From the cell containing the given text, extract its center point as (X, Y) coordinate. 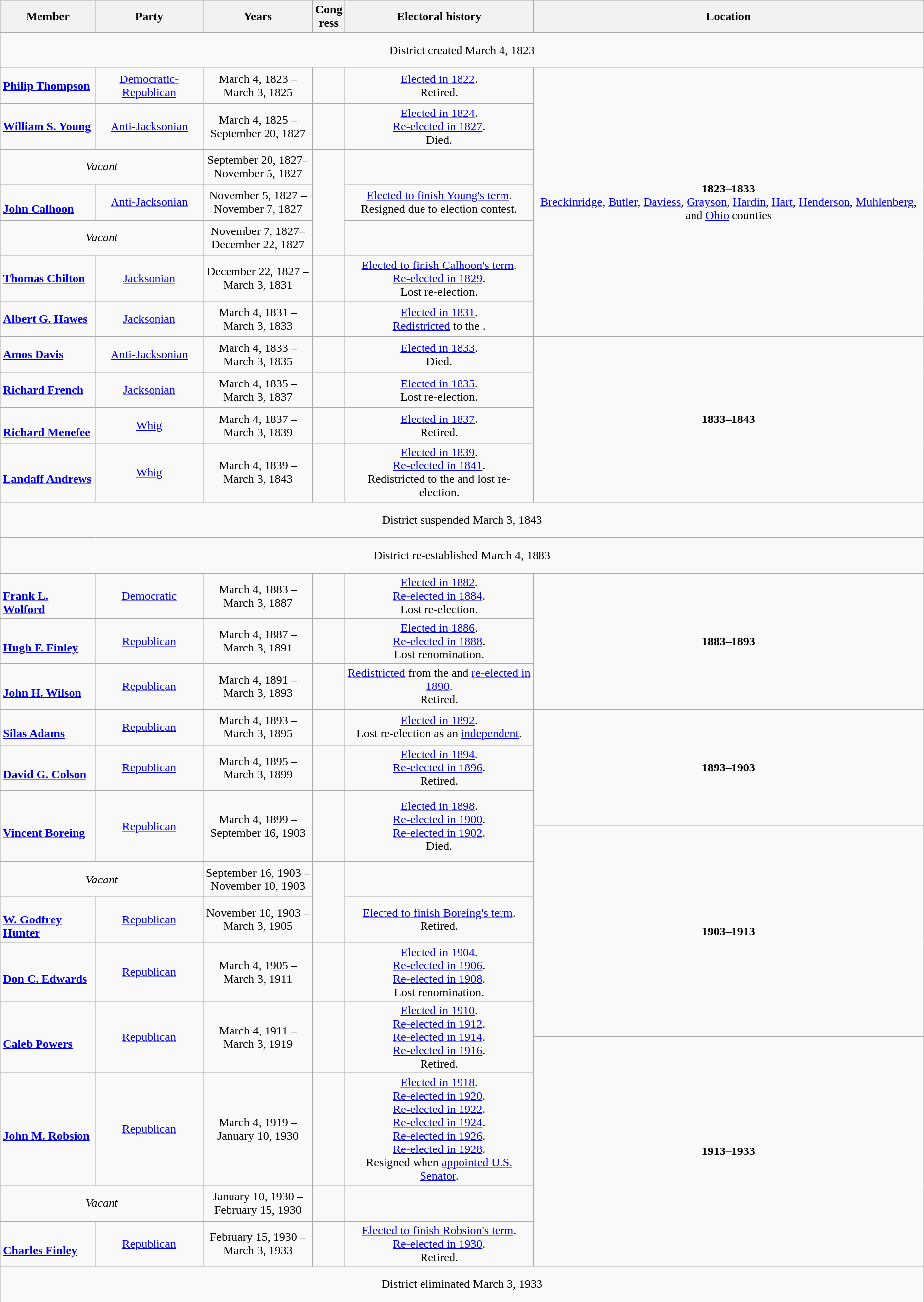
Richard French (48, 390)
Amos Davis (48, 354)
March 4, 1911 –March 3, 1919 (258, 1037)
Elected in 1824.Re-elected in 1827.Died. (439, 126)
November 7, 1827–December 22, 1827 (258, 238)
Landaff Andrews (48, 473)
John H. Wilson (48, 687)
Elected in 1831.Redistricted to the . (439, 319)
Elected in 1882.Re-elected in 1884.Lost re-election. (439, 596)
Vincent Boreing (48, 826)
1893–1903 (729, 767)
Elected in 1839.Re-elected in 1841.Redistricted to the and lost re-election. (439, 473)
John Calhoon (48, 202)
Elected in 1910.Re-elected in 1912.Re-elected in 1914.Re-elected in 1916.Retired. (439, 1037)
March 4, 1831 –March 3, 1833 (258, 319)
March 4, 1887 –March 3, 1891 (258, 641)
Frank L. Wolford (48, 596)
February 15, 1930 –March 3, 1933 (258, 1244)
District eliminated March 3, 1933 (462, 1284)
Elected in 1898.Re-elected in 1900.Re-elected in 1902.Died. (439, 826)
Elected in 1892.Lost re-election as an independent. (439, 727)
Elected in 1904.Re-elected in 1906.Re-elected in 1908.Lost renomination. (439, 971)
March 4, 1833 –March 3, 1835 (258, 354)
Elected to finish Calhoon's term.Re-elected in 1829.Lost re-election. (439, 278)
Location (729, 17)
March 4, 1837 –March 3, 1839 (258, 425)
January 10, 1930 –February 15, 1930 (258, 1203)
Democratic-Republican (149, 86)
March 4, 1895 –March 3, 1899 (258, 767)
Albert G. Hawes (48, 319)
March 4, 1839 –March 3, 1843 (258, 473)
Philip Thompson (48, 86)
Elected in 1894.Re-elected in 1896.Retired. (439, 767)
Years (258, 17)
Hugh F. Finley (48, 641)
December 22, 1827 –March 3, 1831 (258, 278)
September 20, 1827–November 5, 1827 (258, 167)
Don C. Edwards (48, 971)
March 4, 1919 –January 10, 1930 (258, 1129)
Elected in 1837.Retired. (439, 425)
Charles Finley (48, 1244)
Redistricted from the and re-elected in 1890.Retired. (439, 687)
Elected in 1835.Lost re-election. (439, 390)
1883–1893 (729, 641)
1903–1913 (729, 931)
Elected in 1886.Re-elected in 1888.Lost renomination. (439, 641)
November 10, 1903 –March 3, 1905 (258, 919)
1823–1833Breckinridge, Butler, Daviess, Grayson, Hardin, Hart, Henderson, Muhlenberg, and Ohio counties (729, 202)
Elected in 1822.Retired. (439, 86)
David G. Colson (48, 767)
March 4, 1899 –September 16, 1903 (258, 826)
Richard Menefee (48, 425)
Elected to finish Robsion's term.Re-elected in 1930.Retired. (439, 1244)
Silas Adams (48, 727)
November 5, 1827 –November 7, 1827 (258, 202)
Democratic (149, 596)
March 4, 1893 –March 3, 1895 (258, 727)
Caleb Powers (48, 1037)
Thomas Chilton (48, 278)
Elected in 1833.Died. (439, 354)
March 4, 1891 –March 3, 1893 (258, 687)
Member (48, 17)
March 4, 1823 –March 3, 1825 (258, 86)
William S. Young (48, 126)
Elected in 1918.Re-elected in 1920.Re-elected in 1922.Re-elected in 1924.Re-elected in 1926.Re-elected in 1928.Resigned when appointed U.S. Senator. (439, 1129)
W. Godfrey Hunter (48, 919)
March 4, 1883 –March 3, 1887 (258, 596)
Elected to finish Young's term.Resigned due to election contest. (439, 202)
Party (149, 17)
Electoral history (439, 17)
District suspended March 3, 1843 (462, 520)
September 16, 1903 –November 10, 1903 (258, 879)
Elected to finish Boreing's term.Retired. (439, 919)
March 4, 1905 –March 3, 1911 (258, 971)
March 4, 1835 –March 3, 1837 (258, 390)
Congress (329, 17)
1833–1843 (729, 420)
John M. Robsion (48, 1129)
District created March 4, 1823 (462, 50)
1913–1933 (729, 1151)
March 4, 1825 –September 20, 1827 (258, 126)
District re-established March 4, 1883 (462, 555)
